Extract the [X, Y] coordinate from the center of the cell holding the provided text.  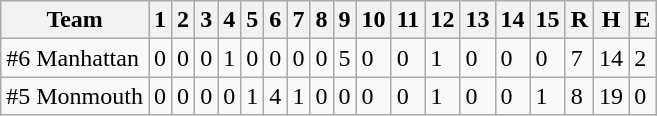
19 [612, 96]
6 [276, 20]
#5 Monmouth [75, 96]
15 [548, 20]
12 [442, 20]
10 [374, 20]
Team [75, 20]
3 [206, 20]
E [642, 20]
R [579, 20]
11 [408, 20]
13 [478, 20]
#6 Manhattan [75, 58]
H [612, 20]
9 [344, 20]
